Extract the [X, Y] coordinate from the center of the cell holding the provided text.  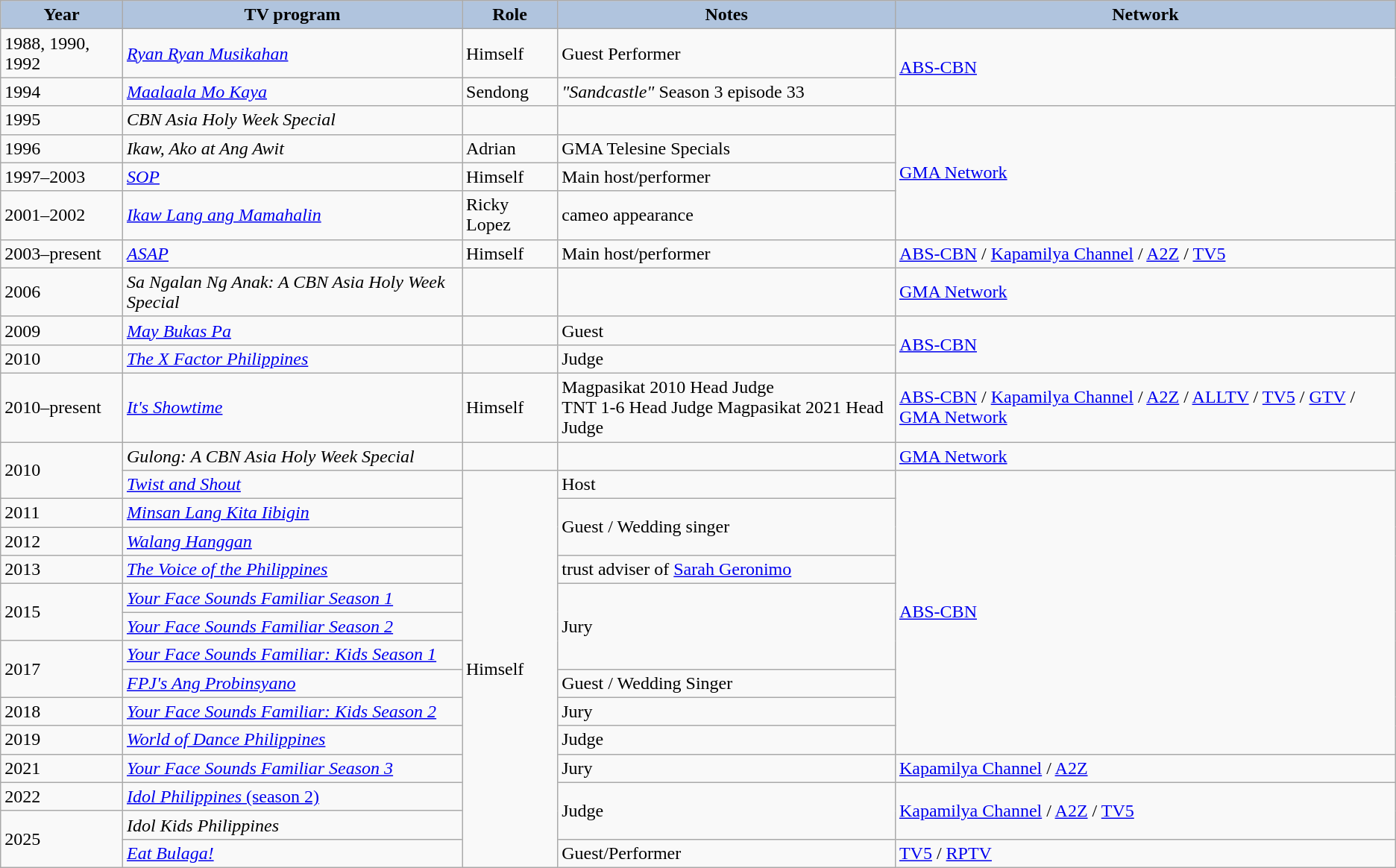
Host [726, 485]
1997–2003 [62, 177]
2012 [62, 541]
Walang Hanggan [292, 541]
World of Dance Philippines [292, 740]
2018 [62, 711]
Guest [726, 330]
2022 [62, 796]
Year [62, 15]
2017 [62, 669]
Magpasikat 2010 Head JudgeTNT 1-6 Head Judge Magpasikat 2021 Head Judge [726, 407]
2019 [62, 740]
May Bukas Pa [292, 330]
2006 [62, 292]
Twist and Shout [292, 485]
FPJ's Ang Probinsyano [292, 683]
1994 [62, 92]
"Sandcastle" Season 3 episode 33 [726, 92]
ABS-CBN / Kapamilya Channel / A2Z / ALLTV / TV5 / GTV / GMA Network [1145, 407]
SOP [292, 177]
2021 [62, 768]
Guest/Performer [726, 853]
Gulong: A CBN Asia Holy Week Special [292, 456]
Ikaw Lang ang Mamahalin [292, 215]
Maalaala Mo Kaya [292, 92]
TV program [292, 15]
2025 [62, 839]
Adrian [510, 148]
Your Face Sounds Familiar: Kids Season 1 [292, 655]
TV5 / RPTV [1145, 853]
Network [1145, 15]
Guest / Wedding Singer [726, 683]
The X Factor Philippines [292, 359]
Eat Bulaga! [292, 853]
Minsan Lang Kita Iibigin [292, 513]
1988, 1990, 1992 [62, 54]
Guest Performer [726, 54]
2011 [62, 513]
Kapamilya Channel / A2Z / TV5 [1145, 811]
2013 [62, 570]
Kapamilya Channel / A2Z [1145, 768]
cameo appearance [726, 215]
Sendong [510, 92]
1996 [62, 148]
2010–present [62, 407]
2001–2002 [62, 215]
ASAP [292, 254]
Ricky Lopez [510, 215]
It's Showtime [292, 407]
2015 [62, 612]
Your Face Sounds Familiar: Kids Season 2 [292, 711]
Guest / Wedding singer [726, 527]
Idol Kids Philippines [292, 825]
The Voice of the Philippines [292, 570]
Ikaw, Ako at Ang Awit [292, 148]
Ryan Ryan Musikahan [292, 54]
2003–present [62, 254]
Role [510, 15]
CBN Asia Holy Week Special [292, 120]
Notes [726, 15]
2009 [62, 330]
1995 [62, 120]
Idol Philippines (season 2) [292, 796]
Your Face Sounds Familiar Season 2 [292, 626]
GMA Telesine Specials [726, 148]
Sa Ngalan Ng Anak: A CBN Asia Holy Week Special [292, 292]
ABS-CBN / Kapamilya Channel / A2Z / TV5 [1145, 254]
Your Face Sounds Familiar Season 1 [292, 598]
trust adviser of Sarah Geronimo [726, 570]
Your Face Sounds Familiar Season 3 [292, 768]
